From the cell containing the given text, extract its center point as (x, y) coordinate. 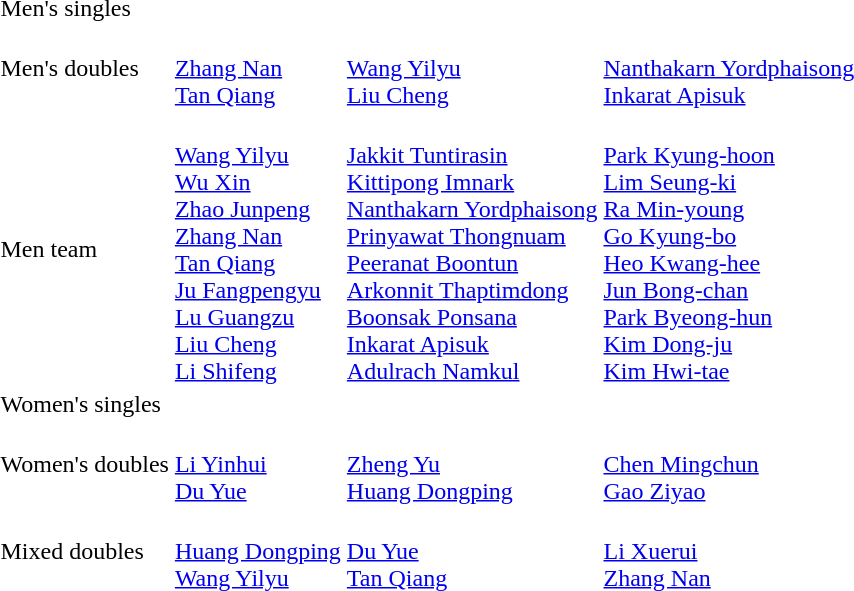
Wang YilyuWu XinZhao JunpengZhang NanTan QiangJu FangpengyuLu GuangzuLiu ChengLi Shifeng (258, 250)
Zheng YuHuang Dongping (472, 464)
Zhang NanTan Qiang (258, 68)
Li YinhuiDu Yue (258, 464)
Wang YilyuLiu Cheng (472, 68)
